Capture the cell that displays the provided text and extract its [x, y] central coordinate. 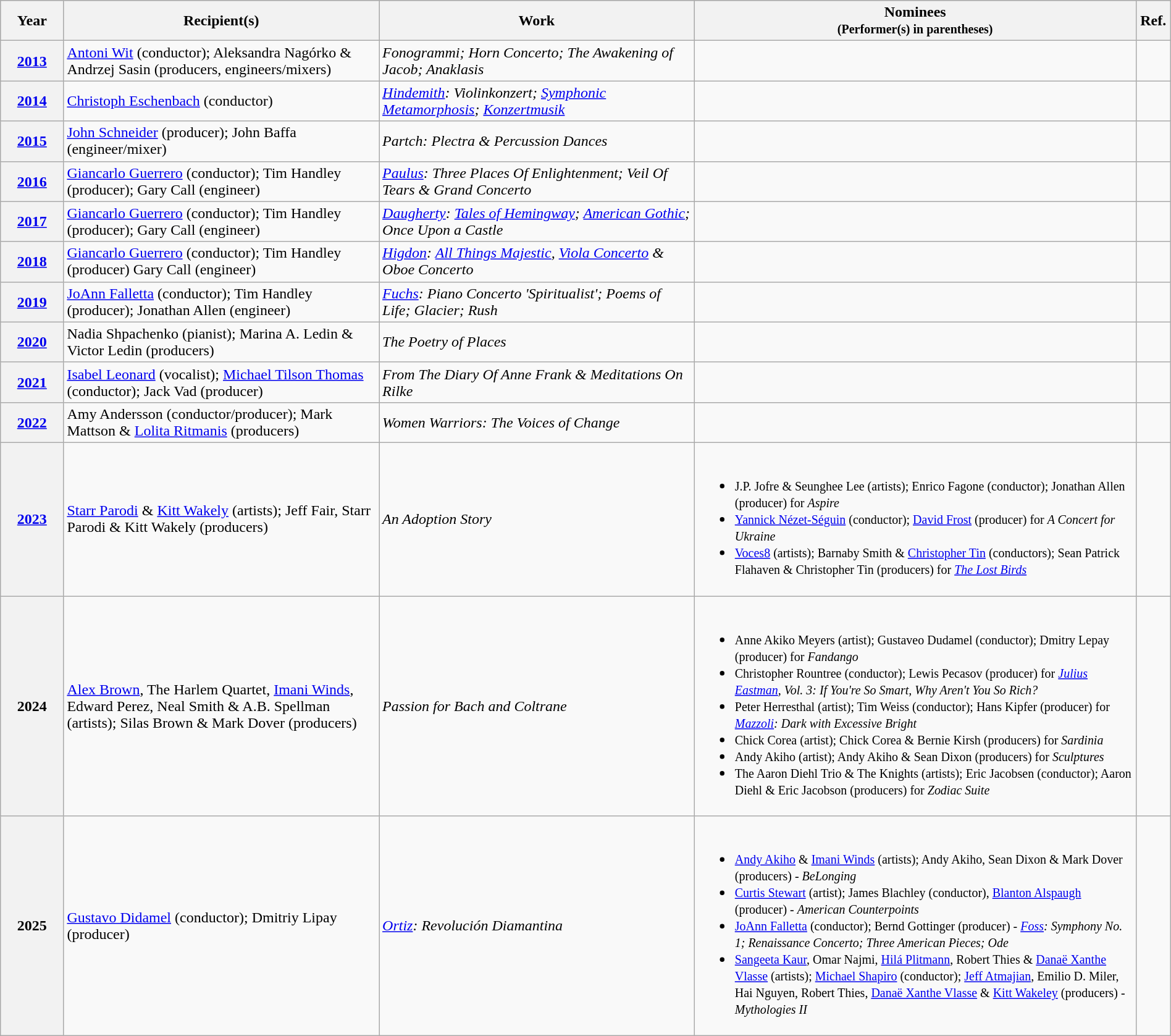
JoAnn Falletta (conductor); Tim Handley (producer); Jonathan Allen (engineer) [221, 301]
2016 [32, 182]
2014 [32, 101]
Paulus: Three Places Of Enlightenment; Veil Of Tears & Grand Concerto [537, 182]
Giancarlo Guerrero (conductor); Tim Handley (producer) Gary Call (engineer) [221, 262]
Daugherty: Tales of Hemingway; American Gothic; Once Upon a Castle [537, 221]
Work [537, 21]
Hindemith: Violinkonzert; Symphonic Metamorphosis; Konzertmusik [537, 101]
Nadia Shpachenko (pianist); Marina A. Ledin & Victor Ledin (producers) [221, 342]
Ref. [1153, 21]
Nominees(Performer(s) in parentheses) [915, 21]
2018 [32, 262]
Fonogrammi; Horn Concerto; The Awakening of Jacob; Anaklasis [537, 61]
2013 [32, 61]
Higdon: All Things Majestic, Viola Concerto & Oboe Concerto [537, 262]
Christoph Eschenbach (conductor) [221, 101]
2020 [32, 342]
Partch: Plectra & Percussion Dances [537, 141]
2024 [32, 705]
Year [32, 21]
2015 [32, 141]
Alex Brown, The Harlem Quartet, Imani Winds, Edward Perez, Neal Smith & A.B. Spellman (artists); Silas Brown & Mark Dover (producers) [221, 705]
2017 [32, 221]
2025 [32, 926]
2019 [32, 301]
From The Diary Of Anne Frank & Meditations On Rilke [537, 382]
2021 [32, 382]
2022 [32, 423]
2023 [32, 519]
Women Warriors: The Voices of Change [537, 423]
Gustavo Didamel (conductor); Dmitriy Lipay (producer) [221, 926]
Recipient(s) [221, 21]
Amy Andersson (conductor/producer); Mark Mattson & Lolita Ritmanis (producers) [221, 423]
Ortiz: Revolución Diamantina [537, 926]
Antoni Wit (conductor); Aleksandra Nagórko & Andrzej Sasin (producers, engineers/mixers) [221, 61]
The Poetry of Places [537, 342]
An Adoption Story [537, 519]
Isabel Leonard (vocalist); Michael Tilson Thomas (conductor); Jack Vad (producer) [221, 382]
John Schneider (producer); John Baffa (engineer/mixer) [221, 141]
Starr Parodi & Kitt Wakely (artists); Jeff Fair, Starr Parodi & Kitt Wakely (producers) [221, 519]
Passion for Bach and Coltrane [537, 705]
Fuchs: Piano Concerto 'Spiritualist'; Poems of Life; Glacier; Rush [537, 301]
